Extract the [x, y] coordinate from the center of the cell holding the provided text.  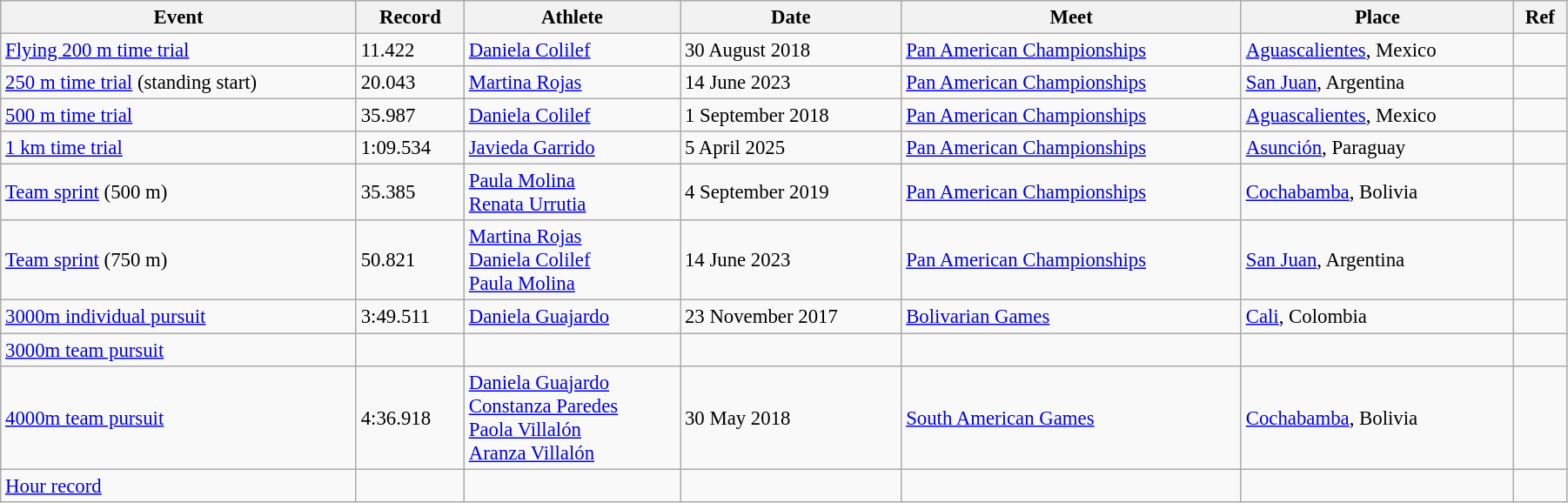
Record [410, 17]
4:36.918 [410, 418]
35.385 [410, 193]
50.821 [410, 261]
1:09.534 [410, 148]
Martina Rojas [572, 83]
Team sprint (750 m) [179, 261]
Athlete [572, 17]
5 April 2025 [791, 148]
Flying 200 m time trial [179, 50]
Ref [1540, 17]
250 m time trial (standing start) [179, 83]
Hour record [179, 486]
3000m team pursuit [179, 350]
30 May 2018 [791, 418]
4000m team pursuit [179, 418]
500 m time trial [179, 116]
3000m individual pursuit [179, 317]
4 September 2019 [791, 193]
Daniela GuajardoConstanza ParedesPaola VillalónAranza Villalón [572, 418]
South American Games [1072, 418]
3:49.511 [410, 317]
Place [1377, 17]
1 September 2018 [791, 116]
1 km time trial [179, 148]
Event [179, 17]
Paula MolinaRenata Urrutia [572, 193]
35.987 [410, 116]
Martina RojasDaniela ColilefPaula Molina [572, 261]
Asunción, Paraguay [1377, 148]
Javieda Garrido [572, 148]
Team sprint (500 m) [179, 193]
23 November 2017 [791, 317]
Meet [1072, 17]
20.043 [410, 83]
30 August 2018 [791, 50]
Cali, Colombia [1377, 317]
11.422 [410, 50]
Daniela Guajardo [572, 317]
Date [791, 17]
Bolivarian Games [1072, 317]
